Search for the cell housing the specified text and yield its [X, Y] center coordinate. 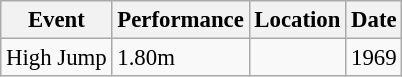
Performance [180, 20]
High Jump [56, 58]
Event [56, 20]
Location [298, 20]
1.80m [180, 58]
Date [374, 20]
1969 [374, 58]
